From the cell containing the given text, extract its center point as [X, Y] coordinate. 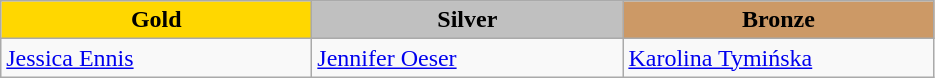
Jennifer Oeser [468, 58]
Gold [156, 20]
Bronze [778, 20]
Karolina Tymińska [778, 58]
Silver [468, 20]
Jessica Ennis [156, 58]
